Return the [X, Y] coordinate for the center point of the cell that contains the specified text.  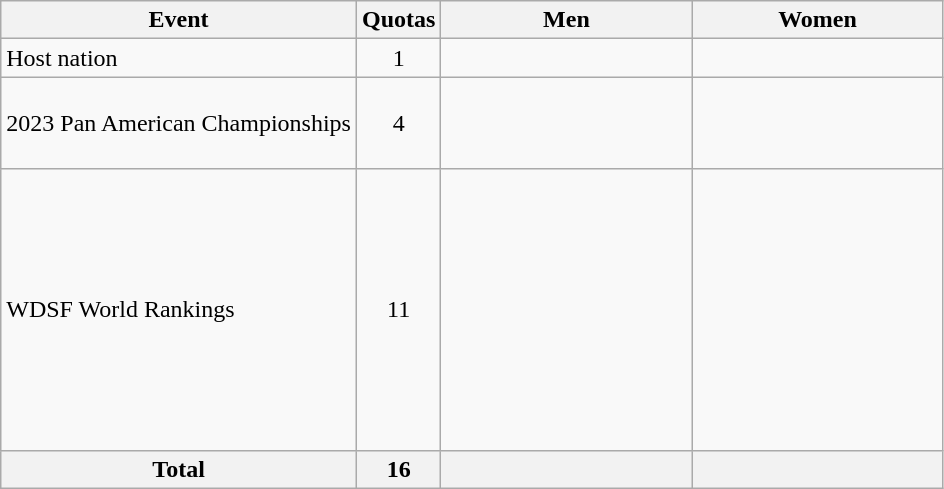
11 [398, 310]
Total [179, 469]
WDSF World Rankings [179, 310]
Event [179, 20]
2023 Pan American Championships [179, 123]
4 [398, 123]
16 [398, 469]
Men [566, 20]
Quotas [398, 20]
1 [398, 58]
Women [818, 20]
Host nation [179, 58]
